Identify which cell holds the provided text, then report its [x, y] central coordinate. 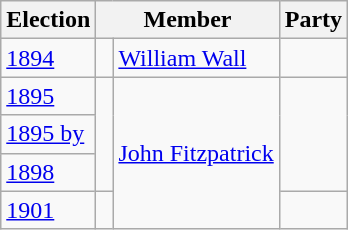
1895 [48, 96]
William Wall [196, 58]
Party [313, 20]
1898 [48, 172]
1894 [48, 58]
John Fitzpatrick [196, 153]
1895 by [48, 134]
Member [188, 20]
1901 [48, 210]
Election [48, 20]
